Return the [X, Y] coordinate for the center point of the cell that contains the specified text.  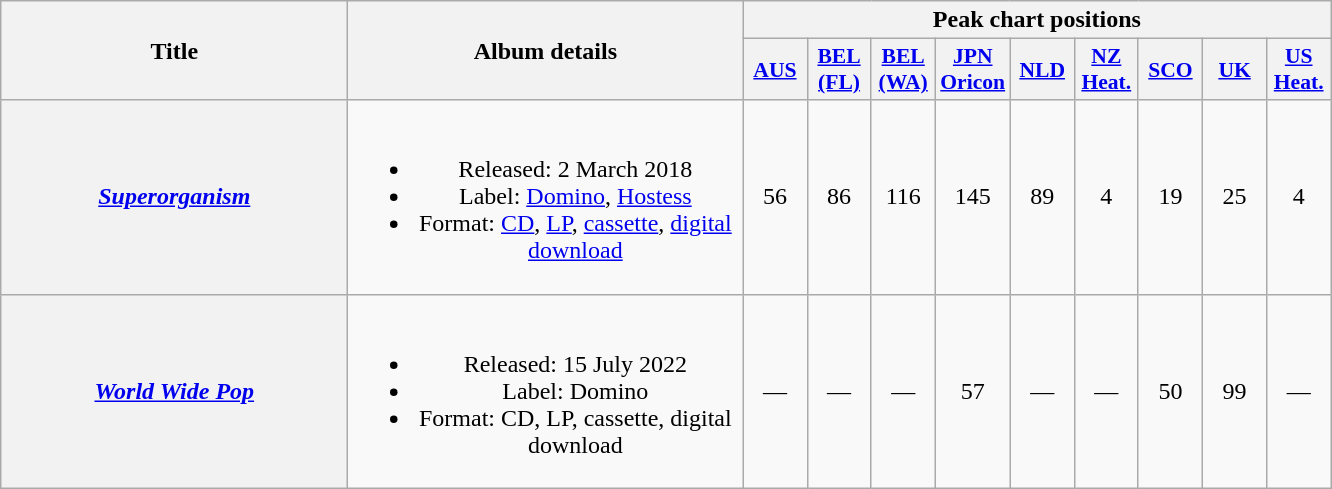
50 [1170, 391]
Title [174, 50]
AUS [775, 70]
BEL(FL) [839, 70]
Released: 15 July 2022Label: DominoFormat: CD, LP, cassette, digital download [546, 391]
99 [1235, 391]
BEL(WA) [903, 70]
UK [1235, 70]
19 [1170, 197]
145 [972, 197]
SCO [1170, 70]
JPNOricon [972, 70]
NZHeat. [1106, 70]
86 [839, 197]
Released: 2 March 2018Label: Domino, HostessFormat: CD, LP, cassette, digital download [546, 197]
116 [903, 197]
57 [972, 391]
89 [1042, 197]
25 [1235, 197]
NLD [1042, 70]
56 [775, 197]
Album details [546, 50]
Superorganism [174, 197]
World Wide Pop [174, 391]
Peak chart positions [1037, 20]
USHeat. [1299, 70]
